Extract the [X, Y] coordinate from the center of the cell holding the provided text.  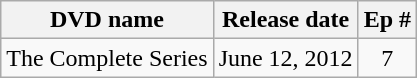
Ep # [387, 20]
Release date [286, 20]
The Complete Series [107, 58]
June 12, 2012 [286, 58]
DVD name [107, 20]
7 [387, 58]
